Output the [x, y] coordinate of the center of the cell containing the given text.  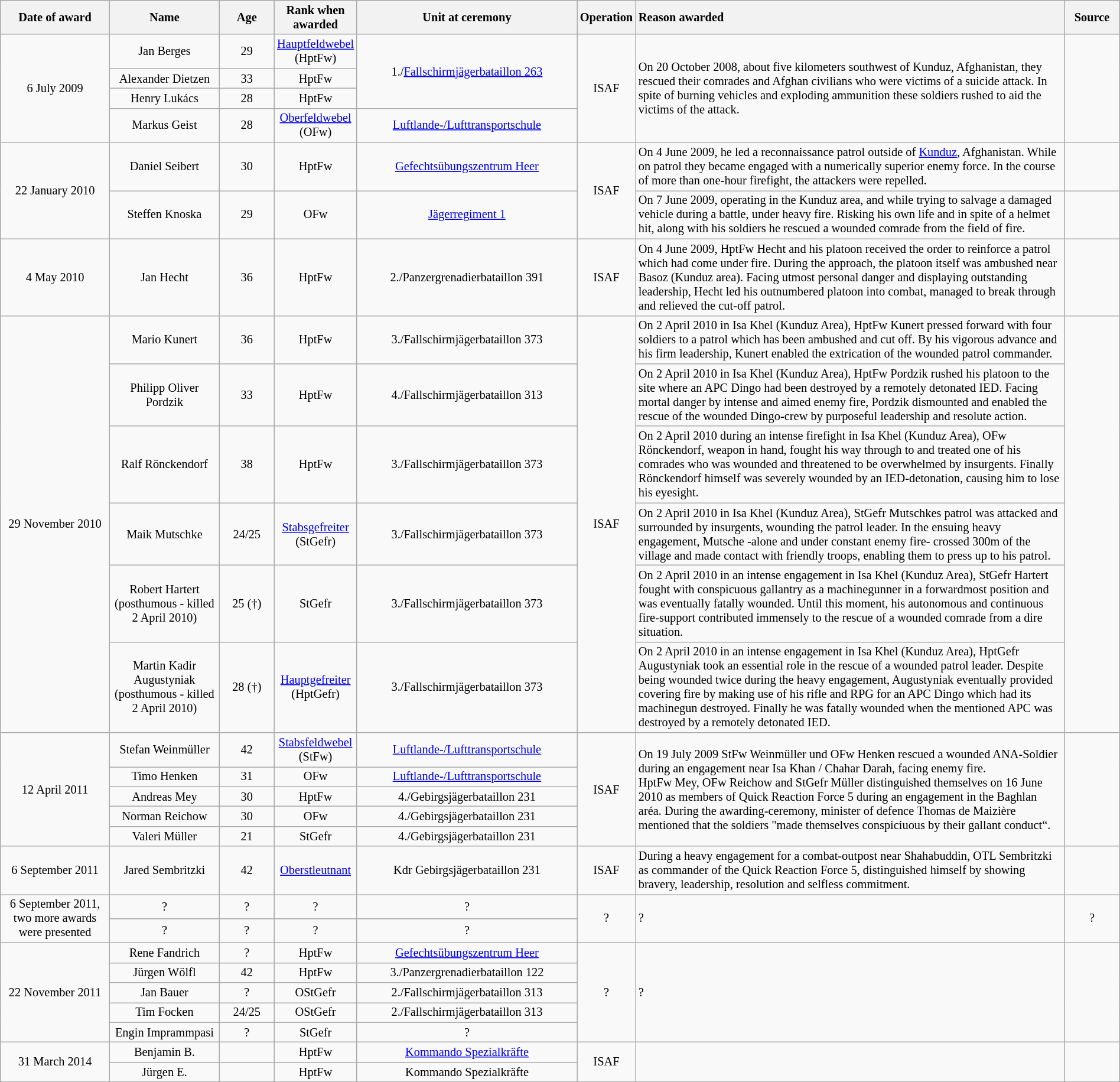
Valeri Müller [164, 836]
Steffen Knoska [164, 215]
Source [1092, 17]
25 (†) [247, 603]
6 July 2009 [56, 89]
1./Fallschirmjägerbataillon 263 [467, 71]
Timo Henken [164, 776]
6 September 2011, two more awards were presented [56, 918]
31 March 2014 [56, 1061]
Benjamin B. [164, 1052]
Jared Sembritzki [164, 870]
Mario Kunert [164, 340]
Oberstleutnant [315, 870]
21 [247, 836]
Philipp Oliver Pordzik [164, 395]
28 (†) [247, 687]
4./Fallschirmjägerbataillon 313 [467, 395]
Stabsgefreiter (StGefr) [315, 534]
Age [247, 17]
Maik Mutschke [164, 534]
Oberfeldwebel (OFw) [315, 125]
Henry Lukács [164, 98]
Martin Kadir Augustyniak (posthumous - killed 2 April 2010) [164, 687]
Andreas Mey [164, 797]
4 May 2010 [56, 277]
Name [164, 17]
2./Panzergrenadierbataillon 391 [467, 277]
Jan Bauer [164, 992]
Robert Hartert (posthumous - killed 2 April 2010) [164, 603]
Engin Imprammpasi [164, 1032]
Jan Hecht [164, 277]
Markus Geist [164, 125]
6 September 2011 [56, 870]
22 November 2011 [56, 992]
Date of award [56, 17]
Jürgen Wölfl [164, 973]
31 [247, 776]
Kdr Gebirgsjägerbataillon 231 [467, 870]
Unit at ceremony [467, 17]
Stefan Weinmüller [164, 750]
Rank when awarded [315, 17]
Jan Berges [164, 51]
Stabsfeldwebel (StFw) [315, 750]
Jürgen E. [164, 1072]
Ralf Rönckendorf [164, 464]
29 November 2010 [56, 524]
Operation [606, 17]
Alexander Dietzen [164, 79]
Reason awarded [850, 17]
38 [247, 464]
Jägerregiment 1 [467, 215]
Hauptgefreiter (HptGefr) [315, 687]
Hauptfeldwebel (HptFw) [315, 51]
Tim Focken [164, 1012]
12 April 2011 [56, 789]
22 January 2010 [56, 190]
3./Panzergrenadierbataillon 122 [467, 973]
Rene Fandrich [164, 953]
Norman Reichow [164, 816]
Daniel Seibert [164, 167]
